Provide the (x, y) coordinate of the cell's center where the given text is located.  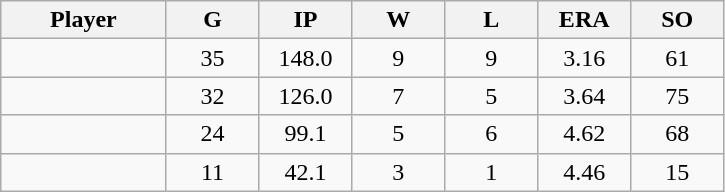
4.62 (584, 134)
75 (678, 96)
6 (492, 134)
99.1 (306, 134)
11 (212, 172)
15 (678, 172)
24 (212, 134)
1 (492, 172)
61 (678, 58)
3.64 (584, 96)
ERA (584, 20)
148.0 (306, 58)
68 (678, 134)
L (492, 20)
3.16 (584, 58)
W (398, 20)
35 (212, 58)
7 (398, 96)
Player (84, 20)
SO (678, 20)
G (212, 20)
3 (398, 172)
42.1 (306, 172)
IP (306, 20)
4.46 (584, 172)
32 (212, 96)
126.0 (306, 96)
